Search for the cell housing the specified text and yield its [x, y] center coordinate. 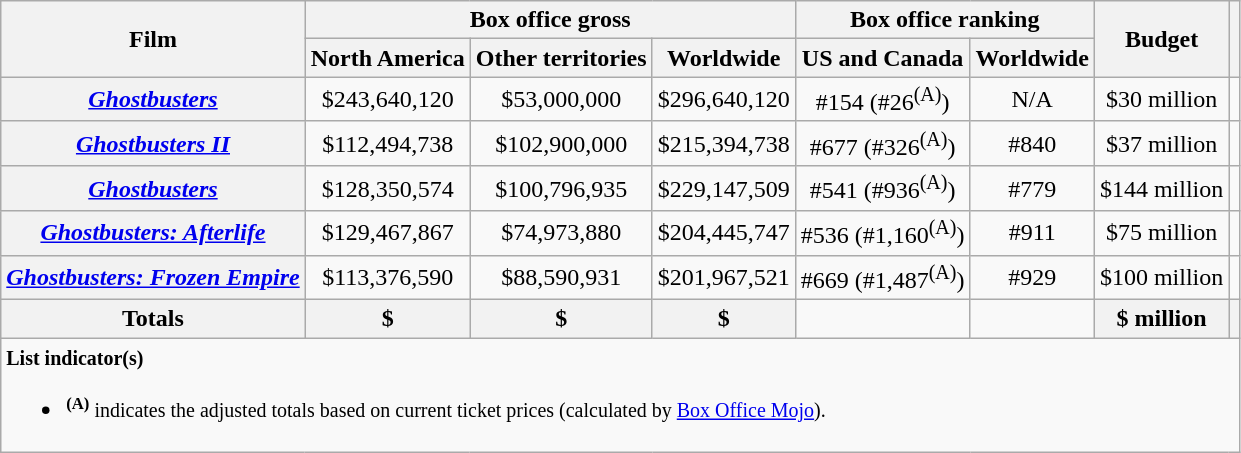
$296,640,120 [724, 100]
North America [388, 58]
#669 (#1,487(A)) [882, 278]
N/A [1032, 100]
Box office ranking [944, 20]
$204,445,747 [724, 234]
$113,376,590 [388, 278]
$144 million [1161, 188]
Budget [1161, 39]
#541 (#936(A)) [882, 188]
$112,494,738 [388, 144]
Totals [153, 319]
#154 (#26(A)) [882, 100]
$243,640,120 [388, 100]
$128,350,574 [388, 188]
$102,900,000 [561, 144]
Other territories [561, 58]
$74,973,880 [561, 234]
$53,000,000 [561, 100]
List indicator(s)(A) indicates the adjusted totals based on current ticket prices (calculated by Box Office Mojo). [620, 396]
$201,967,521 [724, 278]
$ million [1161, 319]
$129,467,867 [388, 234]
Ghostbusters: Afterlife [153, 234]
#779 [1032, 188]
Box office gross [550, 20]
$88,590,931 [561, 278]
$215,394,738 [724, 144]
$37 million [1161, 144]
$30 million [1161, 100]
Ghostbusters: Frozen Empire [153, 278]
US and Canada [882, 58]
$229,147,509 [724, 188]
$100,796,935 [561, 188]
#536 (#1,160(A)) [882, 234]
Film [153, 39]
$75 million [1161, 234]
#677 (#326(A)) [882, 144]
#929 [1032, 278]
Ghostbusters II [153, 144]
$100 million [1161, 278]
#911 [1032, 234]
#840 [1032, 144]
